Capture the cell that displays the provided text and extract its [x, y] central coordinate. 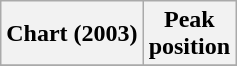
Peakposition [189, 34]
Chart (2003) [72, 34]
